Scan for the cell matching the given text and deliver its [x, y] coordinate at center. 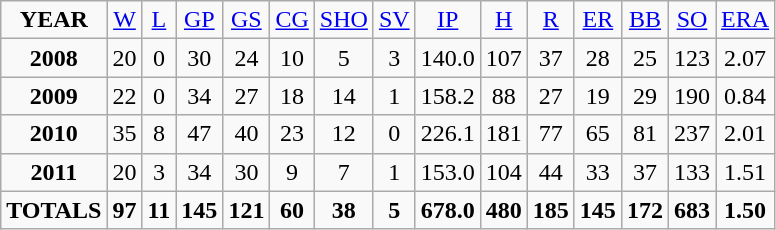
GS [246, 20]
25 [644, 58]
60 [292, 210]
38 [344, 210]
153.0 [448, 172]
28 [598, 58]
11 [159, 210]
SHO [344, 20]
9 [292, 172]
YEAR [54, 20]
133 [692, 172]
SO [692, 20]
L [159, 20]
44 [550, 172]
121 [246, 210]
185 [550, 210]
181 [504, 134]
ER [598, 20]
2009 [54, 96]
2011 [54, 172]
678.0 [448, 210]
CG [292, 20]
77 [550, 134]
33 [598, 172]
GP [200, 20]
BB [644, 20]
12 [344, 134]
226.1 [448, 134]
40 [246, 134]
18 [292, 96]
2.07 [746, 58]
1.51 [746, 172]
104 [504, 172]
14 [344, 96]
W [124, 20]
47 [200, 134]
23 [292, 134]
8 [159, 134]
190 [692, 96]
123 [692, 58]
35 [124, 134]
480 [504, 210]
10 [292, 58]
IP [448, 20]
2010 [54, 134]
19 [598, 96]
65 [598, 134]
97 [124, 210]
SV [394, 20]
R [550, 20]
683 [692, 210]
H [504, 20]
0.84 [746, 96]
ERA [746, 20]
88 [504, 96]
22 [124, 96]
158.2 [448, 96]
2008 [54, 58]
24 [246, 58]
107 [504, 58]
2.01 [746, 134]
7 [344, 172]
29 [644, 96]
81 [644, 134]
172 [644, 210]
237 [692, 134]
140.0 [448, 58]
1.50 [746, 210]
TOTALS [54, 210]
